Detect which cell encompasses the target text, then output its (x, y) center coordinate. 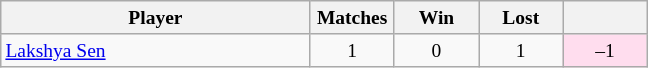
0 (436, 50)
Lakshya Sen (156, 50)
Matches (352, 18)
–1 (605, 50)
Win (436, 18)
Lost (521, 18)
Player (156, 18)
